Output the (x, y) coordinate of the center of the cell containing the given text.  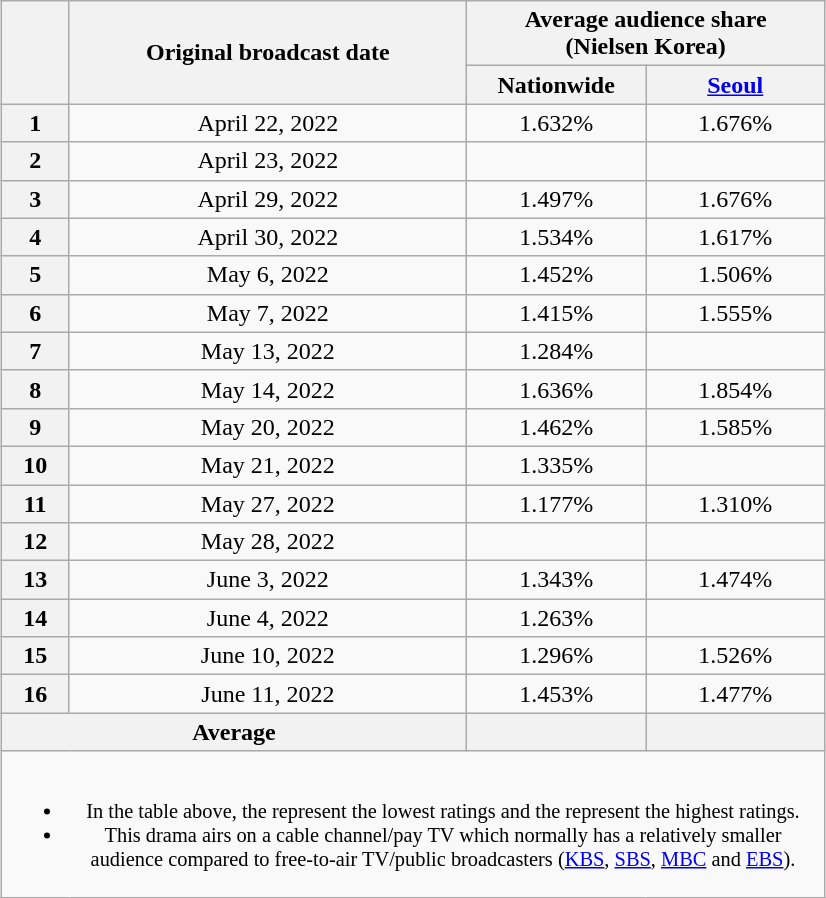
May 21, 2022 (268, 465)
6 (35, 313)
1.617% (736, 237)
1.474% (736, 580)
13 (35, 580)
April 23, 2022 (268, 161)
June 3, 2022 (268, 580)
1 (35, 123)
April 30, 2022 (268, 237)
1.555% (736, 313)
May 14, 2022 (268, 389)
1.335% (556, 465)
1.462% (556, 427)
1.284% (556, 351)
11 (35, 503)
1.310% (736, 503)
1.263% (556, 618)
1.296% (556, 656)
1.526% (736, 656)
2 (35, 161)
1.452% (556, 275)
1.632% (556, 123)
7 (35, 351)
16 (35, 694)
May 13, 2022 (268, 351)
April 29, 2022 (268, 199)
Original broadcast date (268, 52)
15 (35, 656)
May 28, 2022 (268, 542)
1.585% (736, 427)
1.177% (556, 503)
Average audience share(Nielsen Korea) (646, 34)
Average (234, 732)
10 (35, 465)
1.636% (556, 389)
1.506% (736, 275)
1.477% (736, 694)
Nationwide (556, 85)
April 22, 2022 (268, 123)
June 10, 2022 (268, 656)
1.497% (556, 199)
May 20, 2022 (268, 427)
4 (35, 237)
1.854% (736, 389)
14 (35, 618)
May 7, 2022 (268, 313)
8 (35, 389)
1.415% (556, 313)
1.534% (556, 237)
1.453% (556, 694)
9 (35, 427)
3 (35, 199)
May 27, 2022 (268, 503)
12 (35, 542)
Seoul (736, 85)
June 4, 2022 (268, 618)
June 11, 2022 (268, 694)
1.343% (556, 580)
May 6, 2022 (268, 275)
5 (35, 275)
